Identify which cell holds the provided text, then report its [X, Y] central coordinate. 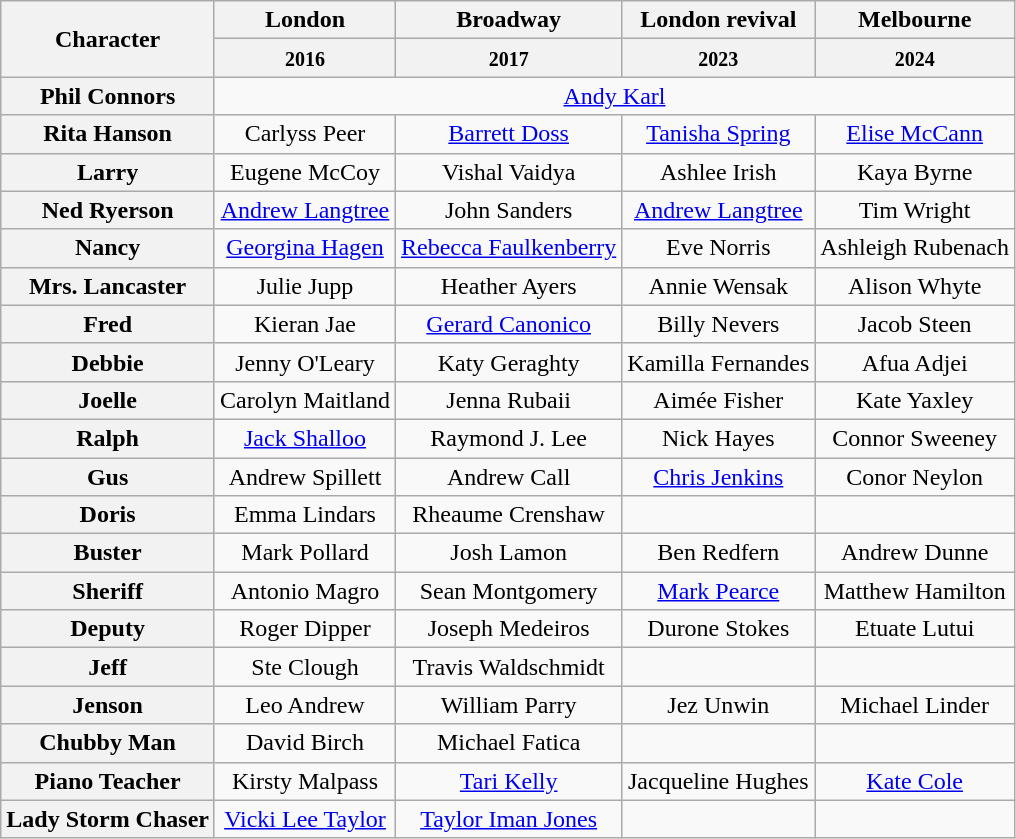
Sean Montgomery [509, 591]
Gus [108, 477]
London [304, 20]
Tari Kelly [509, 781]
Mark Pollard [304, 553]
Lady Storm Chaser [108, 819]
Travis Waldschmidt [509, 667]
Durone Stokes [718, 629]
2016 [304, 58]
Jacob Steen [915, 324]
Chubby Man [108, 743]
Chris Jenkins [718, 477]
Jez Unwin [718, 705]
Taylor Iman Jones [509, 819]
Ste Clough [304, 667]
Eugene McCoy [304, 172]
David Birch [304, 743]
Joseph Medeiros [509, 629]
Connor Sweeney [915, 438]
Andy Karl [614, 96]
Tanisha Spring [718, 134]
Leo Andrew [304, 705]
William Parry [509, 705]
Phil Connors [108, 96]
Ned Ryerson [108, 210]
Broadway [509, 20]
Antonio Magro [304, 591]
Rebecca Faulkenberry [509, 248]
Nancy [108, 248]
Ashlee Irish [718, 172]
Jenson [108, 705]
Larry [108, 172]
Rheaume Crenshaw [509, 515]
Eve Norris [718, 248]
Deputy [108, 629]
Barrett Doss [509, 134]
Raymond J. Lee [509, 438]
Etuate Lutui [915, 629]
Mark Pearce [718, 591]
Jenna Rubaii [509, 400]
Aimée Fisher [718, 400]
Character [108, 39]
2024 [915, 58]
Kate Cole [915, 781]
Emma Lindars [304, 515]
Vishal Vaidya [509, 172]
Heather Ayers [509, 286]
Ashleigh Rubenach [915, 248]
Billy Nevers [718, 324]
London revival [718, 20]
John Sanders [509, 210]
Kamilla Fernandes [718, 362]
Debbie [108, 362]
Fred [108, 324]
Michael Fatica [509, 743]
Rita Hanson [108, 134]
Doris [108, 515]
2023 [718, 58]
Carolyn Maitland [304, 400]
Alison Whyte [915, 286]
Andrew Dunne [915, 553]
Conor Neylon [915, 477]
Annie Wensak [718, 286]
Josh Lamon [509, 553]
Buster [108, 553]
Tim Wright [915, 210]
Andrew Call [509, 477]
Jacqueline Hughes [718, 781]
Ben Redfern [718, 553]
Mrs. Lancaster [108, 286]
Gerard Canonico [509, 324]
Kieran Jae [304, 324]
Elise McCann [915, 134]
Piano Teacher [108, 781]
Sheriff [108, 591]
Vicki Lee Taylor [304, 819]
Ralph [108, 438]
Nick Hayes [718, 438]
Katy Geraghty [509, 362]
Jenny O'Leary [304, 362]
Michael Linder [915, 705]
Jeff [108, 667]
Andrew Spillett [304, 477]
2017 [509, 58]
Joelle [108, 400]
Kirsty Malpass [304, 781]
Julie Jupp [304, 286]
Melbourne [915, 20]
Kaya Byrne [915, 172]
Kate Yaxley [915, 400]
Roger Dipper [304, 629]
Matthew Hamilton [915, 591]
Georgina Hagen [304, 248]
Jack Shalloo [304, 438]
Carlyss Peer [304, 134]
Afua Adjei [915, 362]
